Capture the cell that displays the provided text and extract its [x, y] central coordinate. 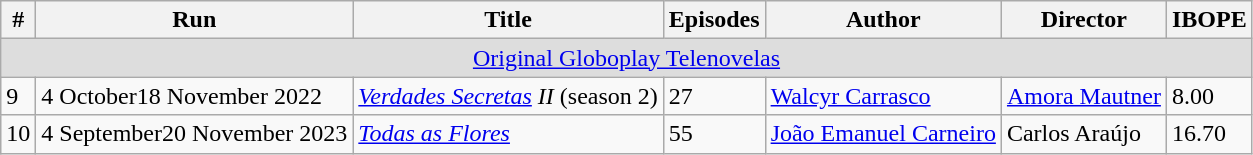
Author [883, 20]
27 [714, 96]
Episodes [714, 20]
Amora Mautner [1084, 96]
Run [194, 20]
Original Globoplay Telenovelas [626, 58]
João Emanuel Carneiro [883, 134]
10 [18, 134]
Todas as Flores [508, 134]
Director [1084, 20]
8.00 [1209, 96]
Walcyr Carrasco [883, 96]
9 [18, 96]
Carlos Araújo [1084, 134]
Verdades Secretas II (season 2) [508, 96]
4 September20 November 2023 [194, 134]
# [18, 20]
55 [714, 134]
16.70 [1209, 134]
4 October18 November 2022 [194, 96]
Title [508, 20]
IBOPE [1209, 20]
